Search for the cell housing the specified text and yield its (X, Y) center coordinate. 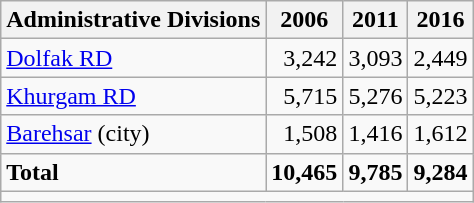
3,093 (376, 58)
Administrative Divisions (134, 20)
5,223 (440, 96)
1,508 (304, 134)
9,785 (376, 172)
Barehsar (city) (134, 134)
3,242 (304, 58)
Dolfak RD (134, 58)
Total (134, 172)
Khurgam RD (134, 96)
2,449 (440, 58)
1,612 (440, 134)
10,465 (304, 172)
2006 (304, 20)
5,276 (376, 96)
9,284 (440, 172)
1,416 (376, 134)
2011 (376, 20)
5,715 (304, 96)
2016 (440, 20)
